Locate the cell with the specified text and output its (X, Y) center coordinate. 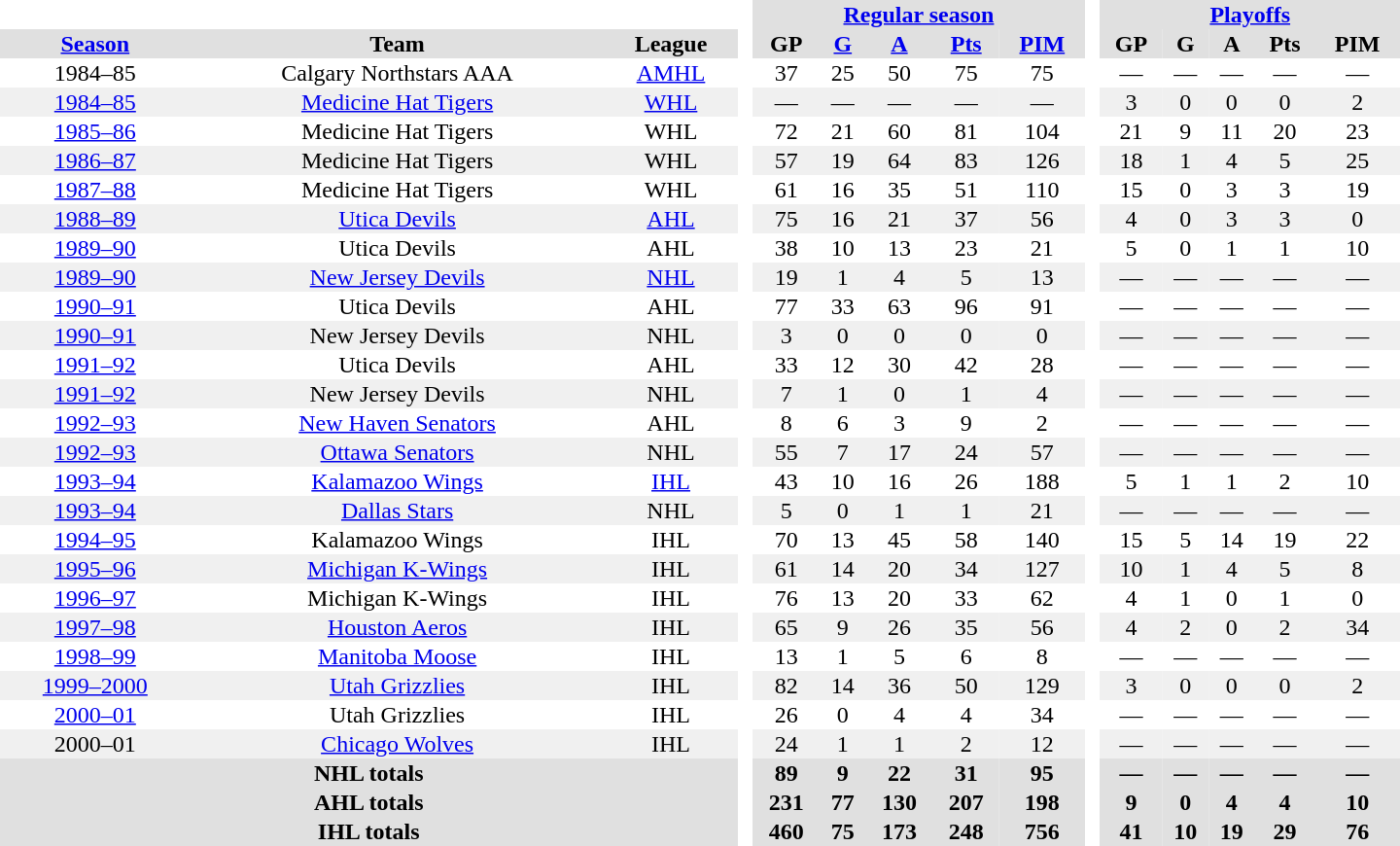
129 (1042, 686)
95 (1042, 773)
188 (1042, 481)
18 (1131, 160)
43 (786, 481)
89 (786, 773)
55 (786, 452)
IHL totals (368, 831)
1986–87 (95, 160)
30 (900, 365)
1995–96 (95, 569)
1987–88 (95, 190)
104 (1042, 131)
Season (95, 44)
1988–89 (95, 219)
64 (900, 160)
Calgary Northstars AAA (398, 73)
60 (900, 131)
82 (786, 686)
1998–99 (95, 656)
65 (786, 627)
42 (966, 365)
207 (966, 802)
Houston Aeros (398, 627)
51 (966, 190)
29 (1285, 831)
140 (1042, 540)
11 (1232, 131)
Manitoba Moose (398, 656)
38 (786, 248)
173 (900, 831)
Regular season (918, 15)
Team (398, 44)
58 (966, 540)
110 (1042, 190)
248 (966, 831)
45 (900, 540)
League (671, 44)
1997–98 (95, 627)
127 (1042, 569)
1985–86 (95, 131)
31 (966, 773)
63 (900, 306)
36 (900, 686)
70 (786, 540)
198 (1042, 802)
130 (900, 802)
Dallas Stars (398, 511)
Ottawa Senators (398, 452)
Playoffs (1250, 15)
1999–2000 (95, 686)
New Haven Senators (398, 423)
81 (966, 131)
96 (966, 306)
83 (966, 160)
756 (1042, 831)
126 (1042, 160)
1994–95 (95, 540)
460 (786, 831)
28 (1042, 365)
AHL totals (368, 802)
231 (786, 802)
17 (900, 452)
Chicago Wolves (398, 744)
91 (1042, 306)
41 (1131, 831)
72 (786, 131)
1996–97 (95, 598)
62 (1042, 598)
AMHL (671, 73)
NHL totals (368, 773)
